Extract the [X, Y] coordinate from the center of the cell holding the provided text.  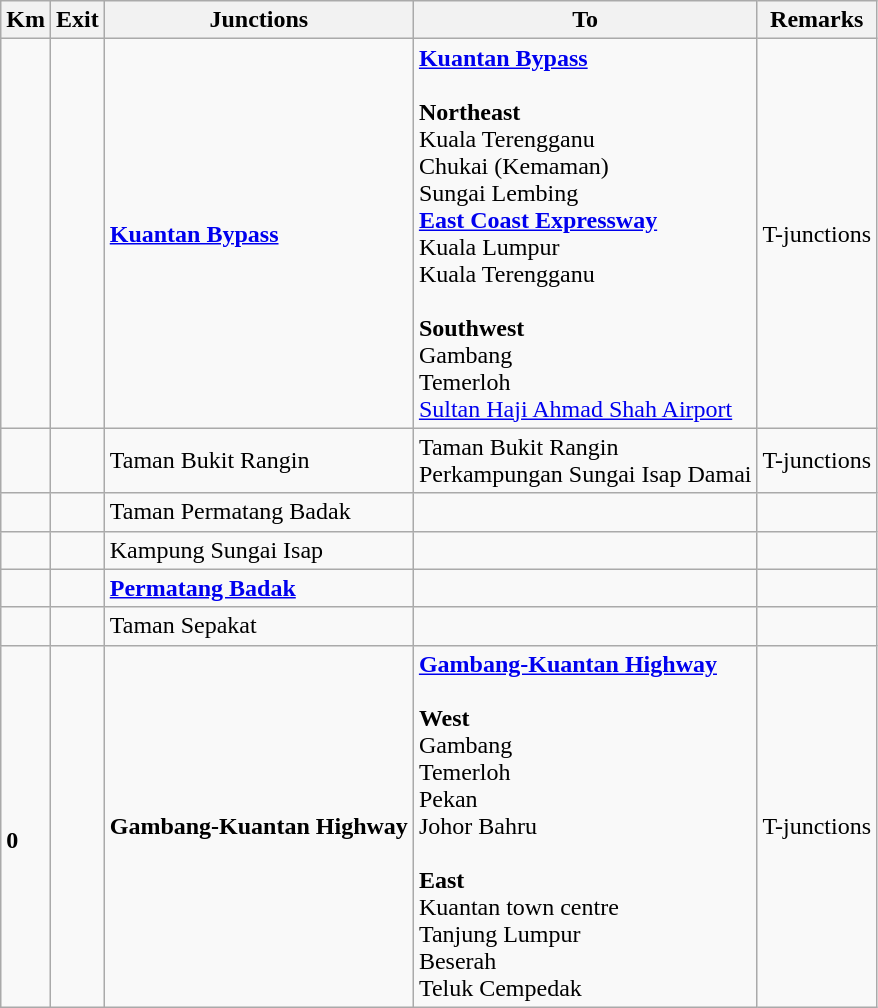
Gambang-Kuantan HighwayWest Gambang Temerloh Pekan Johor BahruEast Kuantan town centre Tanjung Lumpur Beserah Teluk Cempedak [585, 826]
Kuantan Bypass [258, 234]
0 [26, 826]
Gambang-Kuantan Highway [258, 826]
To [585, 20]
Taman Permatang Badak [258, 512]
Remarks [817, 20]
Exit [77, 20]
Taman Bukit RanginPerkampungan Sungai Isap Damai [585, 460]
Kampung Sungai Isap [258, 550]
Taman Sepakat [258, 626]
Permatang Badak [258, 588]
Km [26, 20]
Taman Bukit Rangin [258, 460]
Junctions [258, 20]
